For the text-containing cell, return its midpoint in [x, y] coordinate format. 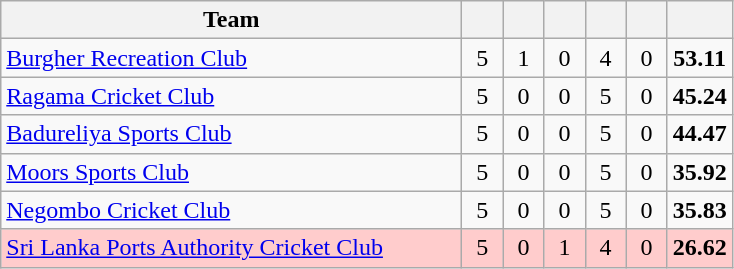
Negombo Cricket Club [232, 210]
35.92 [700, 172]
Badureliya Sports Club [232, 134]
Team [232, 20]
Sri Lanka Ports Authority Cricket Club [232, 248]
26.62 [700, 248]
Burgher Recreation Club [232, 58]
Ragama Cricket Club [232, 96]
44.47 [700, 134]
35.83 [700, 210]
45.24 [700, 96]
53.11 [700, 58]
Moors Sports Club [232, 172]
